From the cell containing the given text, extract its center point as (x, y) coordinate. 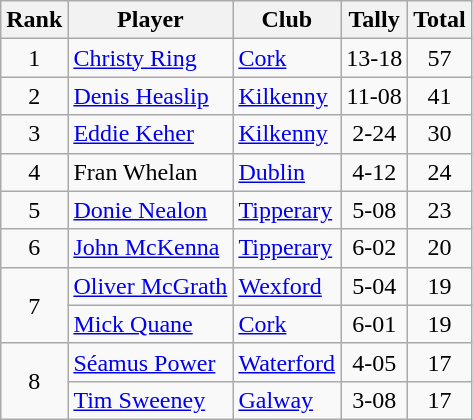
6-02 (374, 248)
5-08 (374, 210)
1 (34, 58)
Mick Quane (150, 324)
8 (34, 381)
7 (34, 305)
Rank (34, 20)
4-05 (374, 362)
5 (34, 210)
3-08 (374, 400)
Eddie Keher (150, 134)
Christy Ring (150, 58)
13-18 (374, 58)
4 (34, 172)
Denis Heaslip (150, 96)
Galway (287, 400)
6-01 (374, 324)
41 (440, 96)
6 (34, 248)
3 (34, 134)
2-24 (374, 134)
Tim Sweeney (150, 400)
Dublin (287, 172)
Wexford (287, 286)
5-04 (374, 286)
24 (440, 172)
Club (287, 20)
23 (440, 210)
Séamus Power (150, 362)
20 (440, 248)
Total (440, 20)
Player (150, 20)
30 (440, 134)
John McKenna (150, 248)
Tally (374, 20)
4-12 (374, 172)
11-08 (374, 96)
57 (440, 58)
Oliver McGrath (150, 286)
Donie Nealon (150, 210)
2 (34, 96)
Waterford (287, 362)
Fran Whelan (150, 172)
